From the cell containing the given text, extract its center point as (X, Y) coordinate. 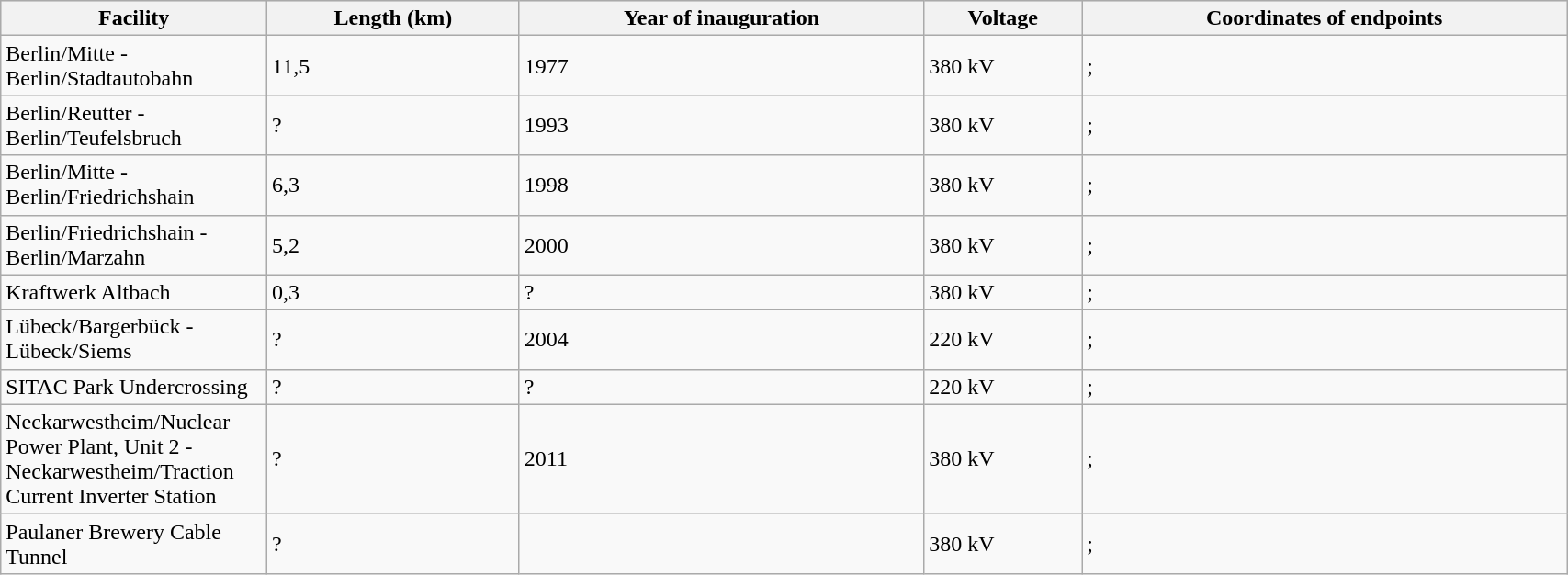
Berlin/Friedrichshain - Berlin/Marzahn (134, 244)
Lübeck/Bargerbück - Lübeck/Siems (134, 340)
11,5 (393, 66)
Coordinates of endpoints (1325, 18)
0,3 (393, 292)
Paulaner Brewery Cable Tunnel (134, 544)
1993 (721, 125)
2000 (721, 244)
Voltage (1003, 18)
Facility (134, 18)
1977 (721, 66)
Neckarwestheim/Nuclear Power Plant, Unit 2 - Neckarwestheim/Traction Current Inverter Station (134, 459)
5,2 (393, 244)
Berlin/Mitte - Berlin/Stadtautobahn (134, 66)
Kraftwerk Altbach (134, 292)
2011 (721, 459)
Length (km) (393, 18)
1998 (721, 186)
6,3 (393, 186)
Berlin/Reutter - Berlin/Teufelsbruch (134, 125)
Berlin/Mitte - Berlin/Friedrichshain (134, 186)
2004 (721, 340)
SITAC Park Undercrossing (134, 387)
Year of inauguration (721, 18)
